For the text-containing cell, return its midpoint in [X, Y] coordinate format. 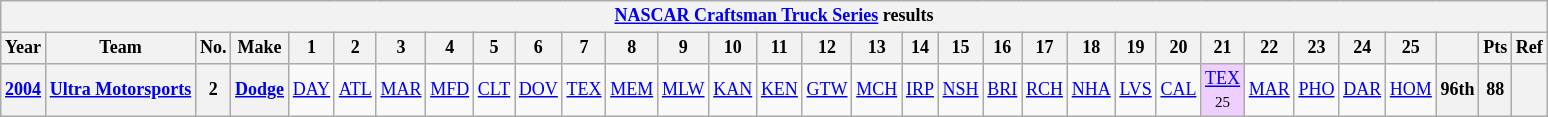
NHA [1091, 90]
8 [632, 48]
HOM [1410, 90]
96th [1458, 90]
6 [539, 48]
21 [1223, 48]
DAR [1362, 90]
5 [494, 48]
Ultra Motorsports [120, 90]
24 [1362, 48]
Year [24, 48]
TEX [584, 90]
CAL [1178, 90]
DAY [311, 90]
NSH [960, 90]
LVS [1136, 90]
13 [877, 48]
2004 [24, 90]
DOV [539, 90]
10 [733, 48]
MFD [450, 90]
Pts [1496, 48]
PHO [1316, 90]
14 [920, 48]
RCH [1045, 90]
GTW [827, 90]
TEX25 [1223, 90]
NASCAR Craftsman Truck Series results [774, 16]
7 [584, 48]
88 [1496, 90]
12 [827, 48]
9 [684, 48]
CLT [494, 90]
20 [1178, 48]
Dodge [260, 90]
4 [450, 48]
3 [401, 48]
KAN [733, 90]
No. [214, 48]
16 [1002, 48]
Ref [1530, 48]
1 [311, 48]
15 [960, 48]
KEN [780, 90]
Team [120, 48]
11 [780, 48]
18 [1091, 48]
MLW [684, 90]
ATL [355, 90]
IRP [920, 90]
23 [1316, 48]
Make [260, 48]
BRI [1002, 90]
MCH [877, 90]
17 [1045, 48]
MEM [632, 90]
19 [1136, 48]
25 [1410, 48]
22 [1269, 48]
